Capture the cell that displays the provided text and extract its [X, Y] central coordinate. 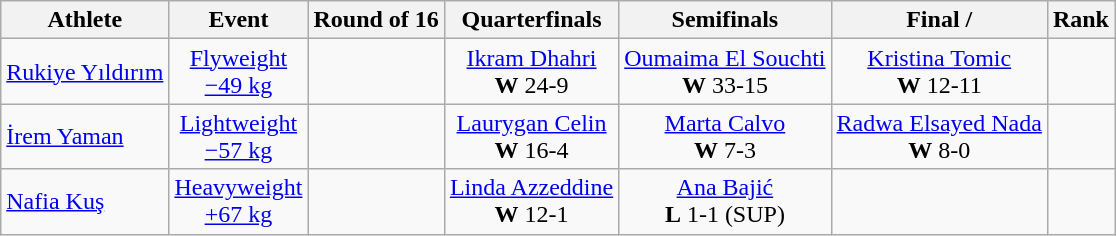
Laurygan CelinW 16-4 [531, 136]
Semifinals [725, 20]
Final / [939, 20]
Rukiye Yıldırım [85, 72]
Radwa Elsayed NadaW 8-0 [939, 136]
Oumaima El SouchtiW 33-15 [725, 72]
Marta CalvoW 7-3 [725, 136]
Rank [1080, 20]
Flyweight −49 kg [238, 72]
İrem Yaman [85, 136]
Quarterfinals [531, 20]
Kristina TomicW 12-11 [939, 72]
Event [238, 20]
Ana BajićL 1-1 (SUP) [725, 202]
Nafia Kuş [85, 202]
Lightweight−57 kg [238, 136]
Round of 16 [376, 20]
Linda AzzeddineW 12-1 [531, 202]
Athlete [85, 20]
Ikram DhahriW 24-9 [531, 72]
Heavyweight+67 kg [238, 202]
